Pinpoint the cell where the given text exists, returning its [X, Y] midpoint coordinate. 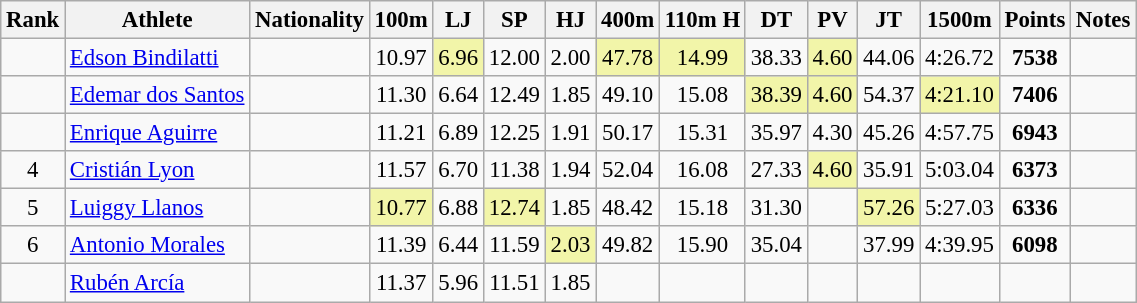
10.97 [401, 58]
5.96 [458, 283]
49.82 [628, 245]
Luiggy Llanos [158, 208]
1.94 [570, 170]
12.74 [514, 208]
38.33 [776, 58]
4:26.72 [960, 58]
49.10 [628, 95]
Edemar dos Santos [158, 95]
6.64 [458, 95]
6 [33, 245]
15.18 [703, 208]
11.51 [514, 283]
57.26 [889, 208]
6.89 [458, 133]
5:27.03 [960, 208]
48.42 [628, 208]
1.91 [570, 133]
12.00 [514, 58]
11.39 [401, 245]
6.70 [458, 170]
31.30 [776, 208]
6.96 [458, 58]
JT [889, 20]
2.03 [570, 245]
Points [1034, 20]
110m H [703, 20]
12.49 [514, 95]
Rubén Arcía [158, 283]
37.99 [889, 245]
DT [776, 20]
HJ [570, 20]
14.99 [703, 58]
6.44 [458, 245]
38.39 [776, 95]
4:39.95 [960, 245]
35.97 [776, 133]
SP [514, 20]
4.30 [832, 133]
4 [33, 170]
6943 [1034, 133]
44.06 [889, 58]
LJ [458, 20]
100m [401, 20]
45.26 [889, 133]
11.57 [401, 170]
6.88 [458, 208]
Enrique Aguirre [158, 133]
5 [33, 208]
7406 [1034, 95]
27.33 [776, 170]
Rank [33, 20]
11.37 [401, 283]
15.08 [703, 95]
16.08 [703, 170]
Notes [1104, 20]
11.30 [401, 95]
4:57.75 [960, 133]
47.78 [628, 58]
2.00 [570, 58]
PV [832, 20]
35.91 [889, 170]
Edson Bindilatti [158, 58]
35.04 [776, 245]
7538 [1034, 58]
12.25 [514, 133]
10.77 [401, 208]
11.59 [514, 245]
52.04 [628, 170]
11.21 [401, 133]
6336 [1034, 208]
Nationality [310, 20]
54.37 [889, 95]
6373 [1034, 170]
Antonio Morales [158, 245]
4:21.10 [960, 95]
6098 [1034, 245]
15.31 [703, 133]
Athlete [158, 20]
15.90 [703, 245]
11.38 [514, 170]
1500m [960, 20]
400m [628, 20]
Cristián Lyon [158, 170]
50.17 [628, 133]
5:03.04 [960, 170]
